Pinpoint the cell where the given text exists, returning its (x, y) midpoint coordinate. 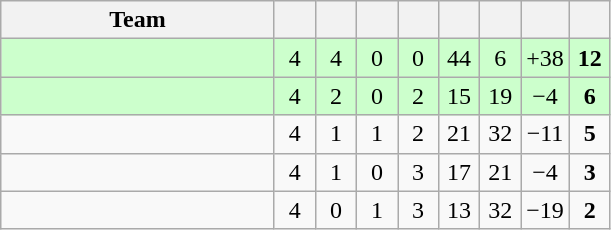
44 (460, 58)
15 (460, 96)
19 (500, 96)
5 (590, 134)
+38 (546, 58)
13 (460, 210)
−19 (546, 210)
Team (138, 20)
12 (590, 58)
17 (460, 172)
−11 (546, 134)
